Pinpoint the cell where the given text exists, returning its [x, y] midpoint coordinate. 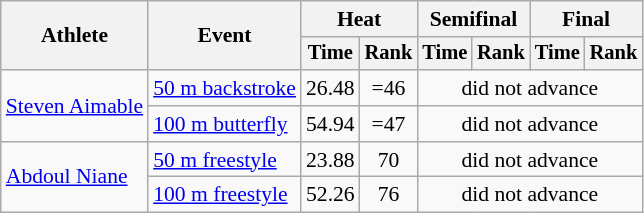
50 m freestyle [224, 160]
Semifinal [473, 19]
Heat [359, 19]
52.26 [330, 195]
=46 [389, 88]
Abdoul Niane [74, 178]
Final [586, 19]
=47 [389, 124]
70 [389, 160]
76 [389, 195]
54.94 [330, 124]
Steven Aimable [74, 106]
50 m backstroke [224, 88]
Event [224, 36]
100 m butterfly [224, 124]
100 m freestyle [224, 195]
26.48 [330, 88]
Athlete [74, 36]
23.88 [330, 160]
